Determine the (x, y) coordinate at the center of the cell enclosing the given text.  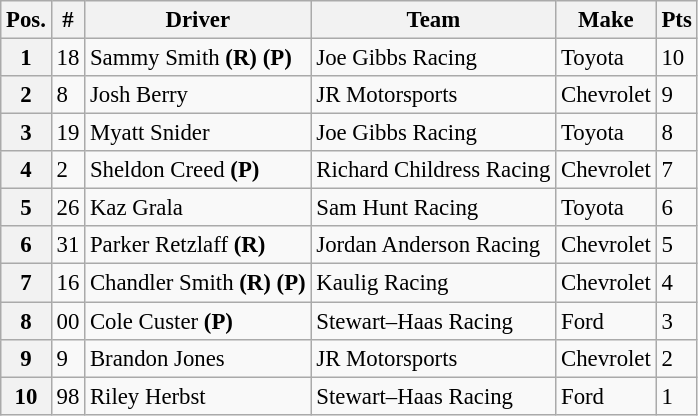
19 (68, 133)
Myatt Snider (198, 133)
Cole Custer (P) (198, 321)
Brandon Jones (198, 358)
# (68, 20)
Richard Childress Racing (434, 170)
Kaulig Racing (434, 283)
Sam Hunt Racing (434, 208)
26 (68, 208)
Make (606, 20)
Kaz Grala (198, 208)
Parker Retzlaff (R) (198, 245)
18 (68, 58)
16 (68, 283)
Riley Herbst (198, 396)
31 (68, 245)
Pos. (26, 20)
Team (434, 20)
00 (68, 321)
Josh Berry (198, 95)
Chandler Smith (R) (P) (198, 283)
98 (68, 396)
Jordan Anderson Racing (434, 245)
Pts (676, 20)
Sammy Smith (R) (P) (198, 58)
Sheldon Creed (P) (198, 170)
Driver (198, 20)
